Provide the [x, y] coordinate of the cell's center where the given text is located.  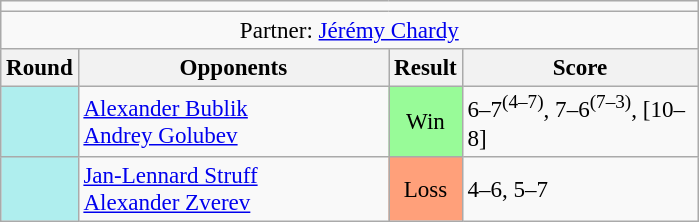
Round [40, 68]
4–6, 5–7 [580, 190]
Loss [426, 190]
Jan-Lennard Struff Alexander Zverev [234, 190]
Result [426, 68]
Opponents [234, 68]
Win [426, 122]
Partner: Jérémy Chardy [350, 31]
Alexander Bublik Andrey Golubev [234, 122]
6–7(4–7), 7–6(7–3), [10–8] [580, 122]
Score [580, 68]
